Return [X, Y] of the center of cell containing provided text 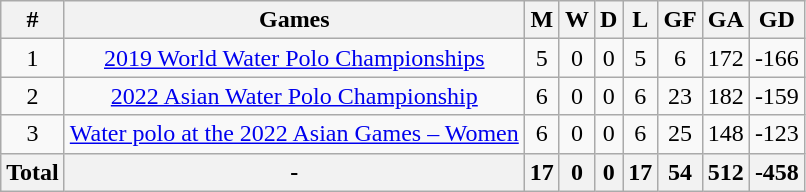
1 [33, 58]
182 [726, 96]
-166 [776, 58]
Water polo at the 2022 Asian Games – Women [294, 134]
GF [680, 20]
-458 [776, 172]
D [608, 20]
25 [680, 134]
172 [726, 58]
512 [726, 172]
2 [33, 96]
148 [726, 134]
3 [33, 134]
54 [680, 172]
L [640, 20]
Total [33, 172]
W [576, 20]
23 [680, 96]
# [33, 20]
-123 [776, 134]
GA [726, 20]
2022 Asian Water Polo Championship [294, 96]
- [294, 172]
2019 World Water Polo Championships [294, 58]
M [542, 20]
Games [294, 20]
GD [776, 20]
-159 [776, 96]
